Determine the [x, y] coordinate at the center of the cell enclosing the given text.  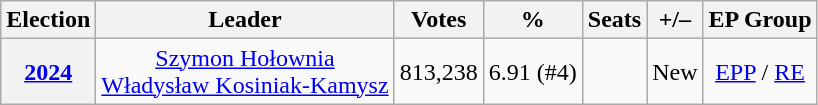
Election [48, 20]
EPP / RE [760, 72]
EP Group [760, 20]
% [532, 20]
+/– [675, 20]
Leader [245, 20]
Votes [438, 20]
New [675, 72]
Seats [614, 20]
2024 [48, 72]
813,238 [438, 72]
Szymon HołowniaWładysław Kosiniak-Kamysz [245, 72]
6.91 (#4) [532, 72]
